Scan for the cell matching the given text and deliver its [x, y] coordinate at center. 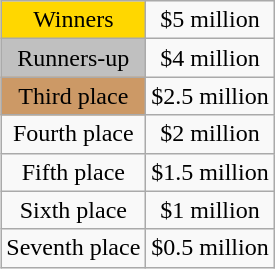
Fourth place [74, 134]
$2.5 million [210, 96]
$1.5 million [210, 172]
Winners [74, 20]
$4 million [210, 58]
Sixth place [74, 210]
$5 million [210, 20]
$2 million [210, 134]
$0.5 million [210, 248]
Seventh place [74, 248]
$1 million [210, 210]
Runners-up [74, 58]
Third place [74, 96]
Fifth place [74, 172]
